Return the [X, Y] coordinate for the center point of the cell that contains the specified text.  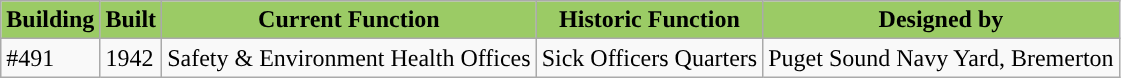
Current Function [350, 20]
Designed by [941, 20]
Built [131, 20]
Historic Function [650, 20]
Safety & Environment Health Offices [350, 58]
Building [50, 20]
#491 [50, 58]
1942 [131, 58]
Sick Officers Quarters [650, 58]
Puget Sound Navy Yard, Bremerton [941, 58]
